For the text-containing cell, return its midpoint in (X, Y) coordinate format. 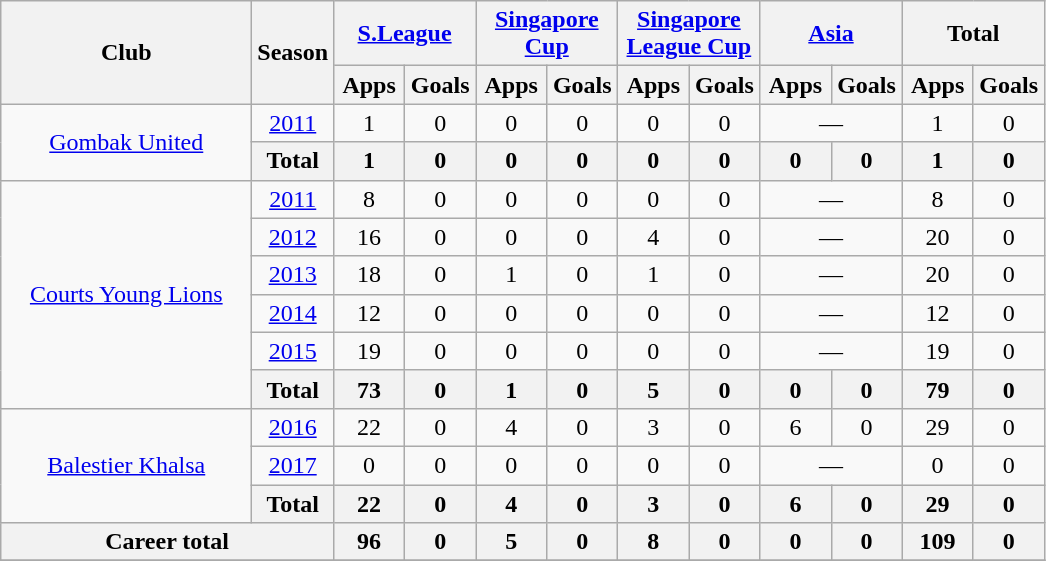
73 (370, 389)
Career total (168, 542)
96 (370, 542)
Club (126, 52)
2016 (293, 427)
Singapore Cup (547, 34)
2014 (293, 313)
2017 (293, 465)
18 (370, 275)
79 (938, 389)
2013 (293, 275)
Balestier Khalsa (126, 465)
Asia (831, 34)
Season (293, 52)
S.League (405, 34)
109 (938, 542)
Courts Young Lions (126, 294)
SingaporeLeague Cup (689, 34)
16 (370, 237)
Gombak United (126, 142)
2012 (293, 237)
2015 (293, 351)
